For the text-containing cell, return its midpoint in [x, y] coordinate format. 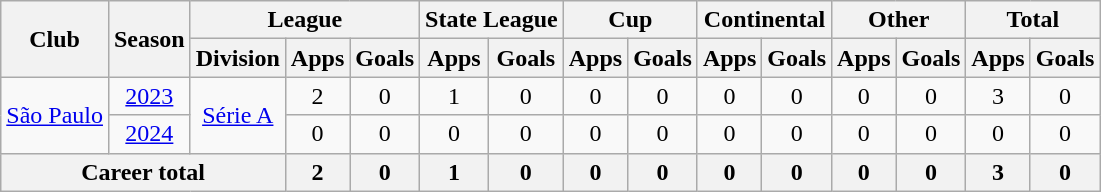
2024 [149, 134]
Continental [764, 20]
Série A [238, 115]
2023 [149, 96]
São Paulo [55, 115]
League [304, 20]
Division [238, 58]
Club [55, 39]
State League [492, 20]
Career total [144, 172]
Season [149, 39]
Cup [630, 20]
Other [899, 20]
Total [1033, 20]
